For the text-containing cell, return its midpoint in [X, Y] coordinate format. 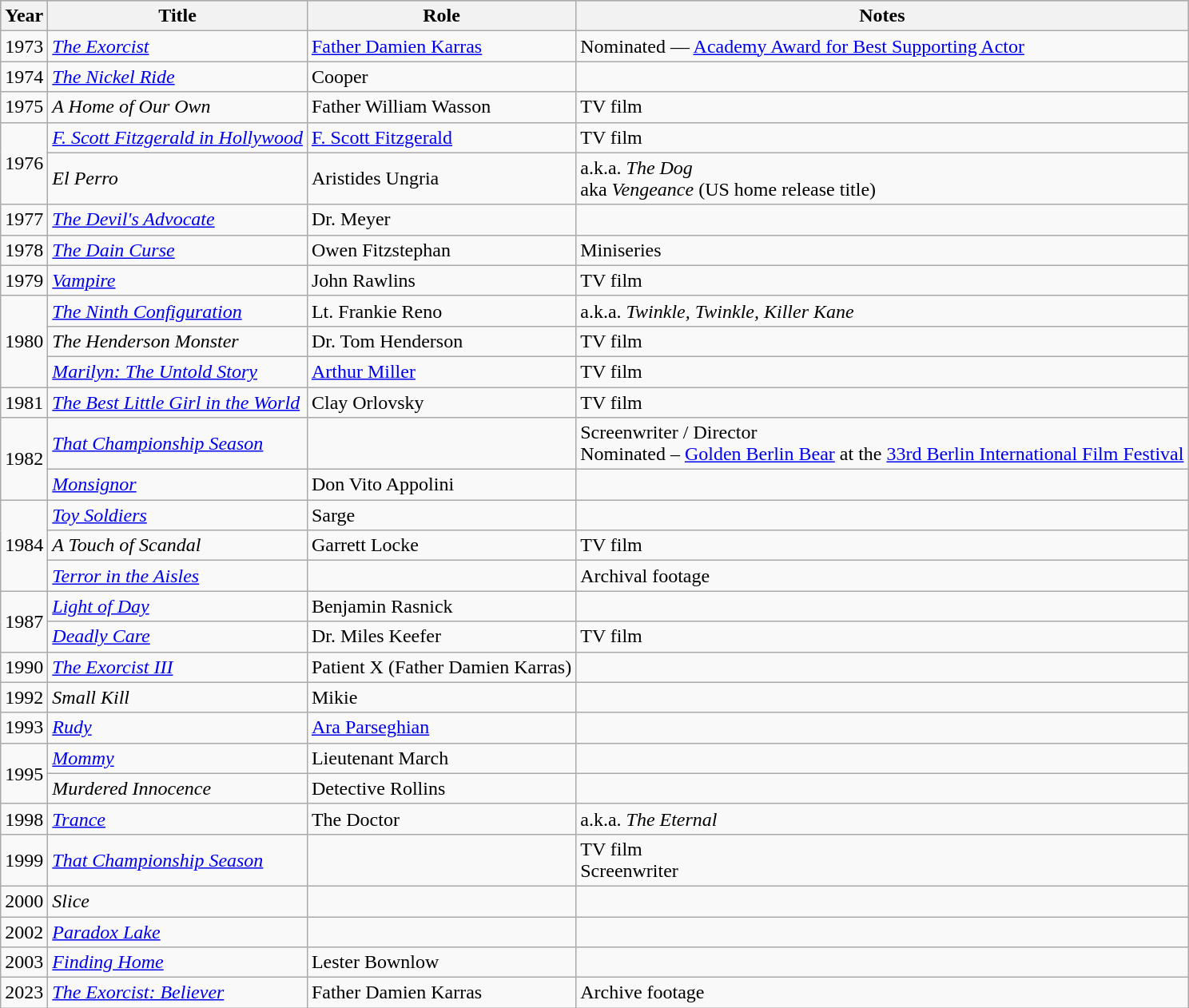
Clay Orlovsky [441, 402]
Slice [177, 901]
TV filmScreenwriter [882, 859]
Miniseries [882, 250]
John Rawlins [441, 280]
A Touch of Scandal [177, 546]
The Doctor [441, 819]
The Exorcist: Believer [177, 993]
Detective Rollins [441, 788]
Marilyn: The Untold Story [177, 371]
Toy Soldiers [177, 515]
a.k.a. The Eternal [882, 819]
F. Scott Fitzgerald [441, 137]
The Devil's Advocate [177, 220]
F. Scott Fitzgerald in Hollywood [177, 137]
The Dain Curse [177, 250]
Aristides Ungria [441, 179]
2000 [24, 901]
The Nickel Ride [177, 77]
Paradox Lake [177, 932]
A Home of Our Own [177, 107]
El Perro [177, 179]
Benjamin Rasnick [441, 606]
1999 [24, 859]
1978 [24, 250]
Role [441, 16]
a.k.a. The Dogaka Vengeance (US home release title) [882, 179]
2003 [24, 962]
Father William Wasson [441, 107]
Trance [177, 819]
1992 [24, 697]
Archive footage [882, 993]
Lieutenant March [441, 758]
The Exorcist III [177, 667]
Title [177, 16]
1981 [24, 402]
Dr. Meyer [441, 220]
Owen Fitzstephan [441, 250]
a.k.a. Twinkle, Twinkle, Killer Kane [882, 311]
2023 [24, 993]
1975 [24, 107]
Year [24, 16]
1980 [24, 341]
Rudy [177, 728]
Deadly Care [177, 637]
Sarge [441, 515]
Light of Day [177, 606]
Arthur Miller [441, 371]
1979 [24, 280]
Garrett Locke [441, 546]
Dr. Tom Henderson [441, 341]
The Ninth Configuration [177, 311]
Cooper [441, 77]
1987 [24, 621]
1973 [24, 46]
Vampire [177, 280]
The Henderson Monster [177, 341]
Dr. Miles Keefer [441, 637]
Ara Parseghian [441, 728]
Notes [882, 16]
Patient X (Father Damien Karras) [441, 667]
1974 [24, 77]
Finding Home [177, 962]
Mommy [177, 758]
Lester Bownlow [441, 962]
1976 [24, 163]
Nominated — Academy Award for Best Supporting Actor [882, 46]
1984 [24, 546]
1982 [24, 458]
2002 [24, 932]
The Best Little Girl in the World [177, 402]
The Exorcist [177, 46]
1993 [24, 728]
Monsignor [177, 485]
1998 [24, 819]
Terror in the Aisles [177, 576]
1995 [24, 773]
Don Vito Appolini [441, 485]
Mikie [441, 697]
Screenwriter / DirectorNominated – Golden Berlin Bear at the 33rd Berlin International Film Festival [882, 444]
Lt. Frankie Reno [441, 311]
Small Kill [177, 697]
Murdered Innocence [177, 788]
1990 [24, 667]
Archival footage [882, 576]
1977 [24, 220]
